Capture the cell that displays the provided text and extract its [x, y] central coordinate. 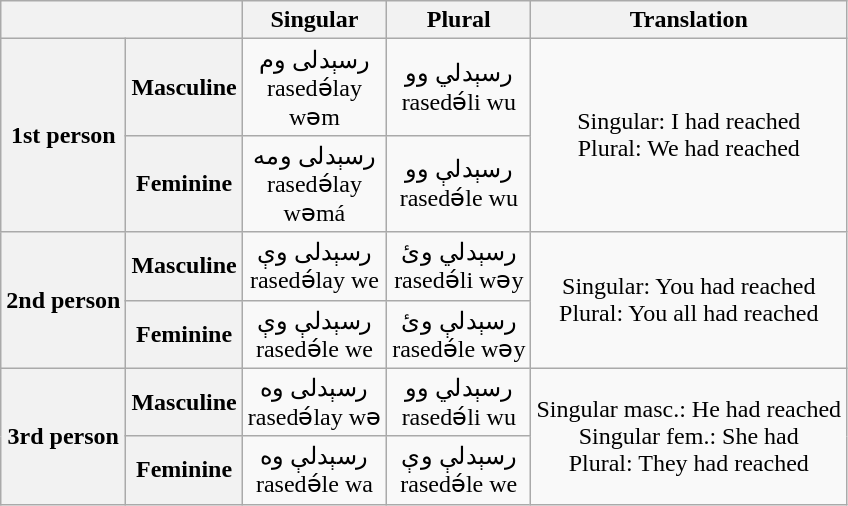
رسېدلی وهrasedə́lay wə [314, 402]
رسېدلی ومrasedə́laywəm [314, 88]
رسېدلي وئrasedə́li wəy [459, 266]
1st person [64, 136]
رسېدلی ومهrasedə́laywəmá [314, 184]
Singular [314, 20]
رسېدلې وهrasedə́le wa [314, 470]
Plural [459, 20]
Singular: I had reachedPlural: We had reached [689, 136]
2nd person [64, 300]
Singular: You had reachedPlural: You all had reached [689, 300]
3rd person [64, 436]
رسېدلی وېrasedə́lay we [314, 266]
Singular masc.: He had reachedSingular fem.: She hadPlural: They had reached [689, 436]
رسېدلې وئrasedə́le wəy [459, 334]
رسېدلې ووrasedə́le wu [459, 184]
Translation [689, 20]
